Capture the cell that displays the provided text and extract its (x, y) central coordinate. 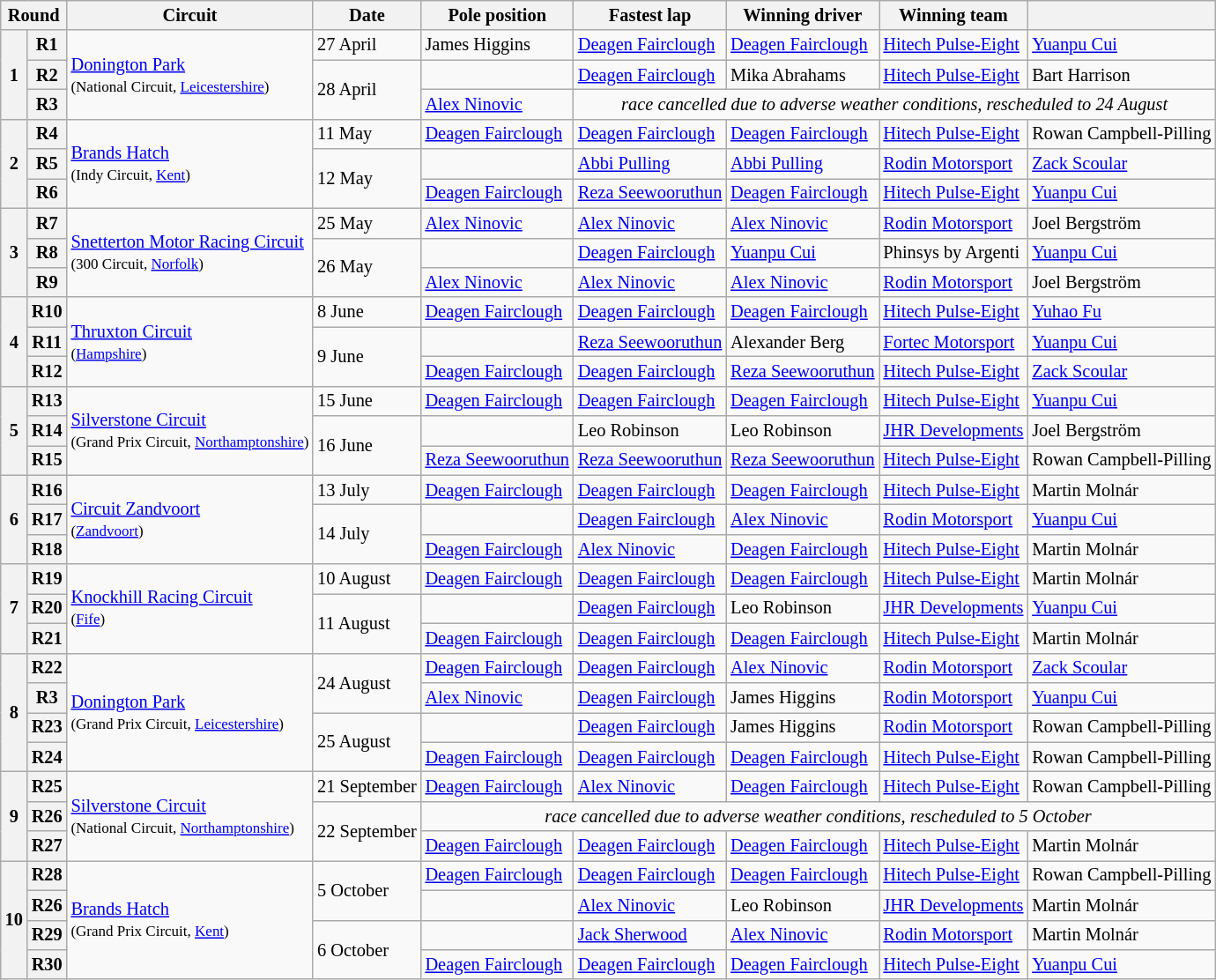
Winning driver (802, 15)
R27 (48, 846)
R15 (48, 460)
Pole position (497, 15)
R7 (48, 223)
16 June (367, 446)
R23 (48, 727)
Mika Abrahams (802, 75)
R9 (48, 282)
race cancelled due to adverse weather conditions, rescheduled to 24 August (894, 104)
R17 (48, 519)
6 (14, 520)
3 (14, 252)
R29 (48, 935)
R5 (48, 164)
15 June (367, 401)
R19 (48, 579)
Yuhao Fu (1121, 312)
4 (14, 342)
R30 (48, 964)
Silverstone Circuit(Grand Prix Circuit, Northamptonshire) (190, 430)
R18 (48, 549)
R10 (48, 312)
R22 (48, 668)
11 May (367, 134)
race cancelled due to adverse weather conditions, rescheduled to 5 October (819, 816)
25 May (367, 223)
Bart Harrison (1121, 75)
R14 (48, 431)
R20 (48, 608)
Thruxton Circuit(Hampshire) (190, 342)
Phinsys by Argenti (953, 253)
25 August (367, 742)
Brands Hatch(Indy Circuit, Kent) (190, 164)
26 May (367, 268)
22 September (367, 830)
2 (14, 164)
Brands Hatch(Grand Prix Circuit, Kent) (190, 920)
R16 (48, 490)
Fastest lap (650, 15)
Silverstone Circuit(National Circuit, Northamptonshire) (190, 816)
R28 (48, 875)
R4 (48, 134)
R12 (48, 371)
R8 (48, 253)
Donington Park(National Circuit, Leicestershire) (190, 74)
13 July (367, 490)
Alexander Berg (802, 342)
1 (14, 74)
R2 (48, 75)
Date (367, 15)
Jack Sherwood (650, 935)
Donington Park(Grand Prix Circuit, Leicestershire) (190, 712)
10 August (367, 579)
11 August (367, 622)
R24 (48, 757)
Knockhill Racing Circuit(Fife) (190, 608)
27 April (367, 45)
R25 (48, 786)
Circuit Zandvoort(Zandvoort) (190, 520)
8 (14, 712)
6 October (367, 950)
12 May (367, 178)
R6 (48, 193)
7 (14, 608)
21 September (367, 786)
28 April (367, 90)
Winning team (953, 15)
9 (14, 816)
R21 (48, 638)
R13 (48, 401)
5 October (367, 890)
Snetterton Motor Racing Circuit(300 Circuit, Norfolk) (190, 252)
R11 (48, 342)
R1 (48, 45)
Circuit (190, 15)
Fortec Motorsport (953, 342)
10 (14, 920)
24 August (367, 682)
9 June (367, 356)
Round (33, 15)
5 (14, 430)
8 June (367, 312)
14 July (367, 534)
